Find where the given text appears and provide that cell's center as (x, y) coordinate. 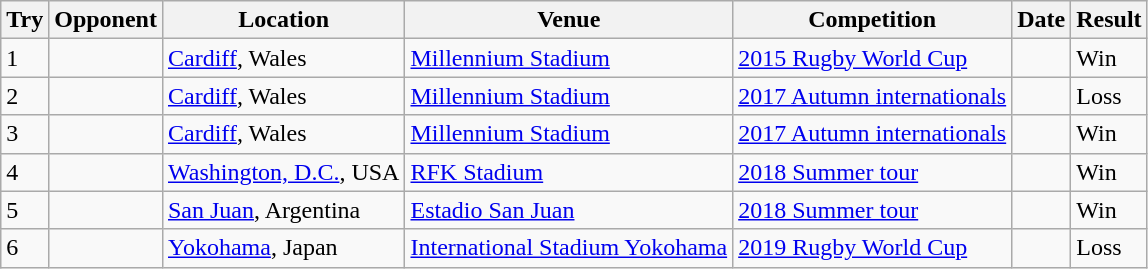
Opponent (106, 20)
2 (25, 96)
San Juan, Argentina (283, 210)
Result (1109, 20)
Venue (569, 20)
3 (25, 134)
RFK Stadium (569, 172)
2015 Rugby World Cup (872, 58)
Try (25, 20)
Location (283, 20)
Washington, D.C., USA (283, 172)
International Stadium Yokohama (569, 248)
5 (25, 210)
Estadio San Juan (569, 210)
Competition (872, 20)
6 (25, 248)
1 (25, 58)
2019 Rugby World Cup (872, 248)
Yokohama, Japan (283, 248)
4 (25, 172)
Date (1042, 20)
